Return the (x, y) coordinate for the center point of the cell that contains the specified text.  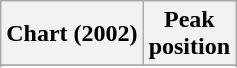
Peakposition (189, 34)
Chart (2002) (72, 34)
